Locate the cell with the specified text and output its [x, y] center coordinate. 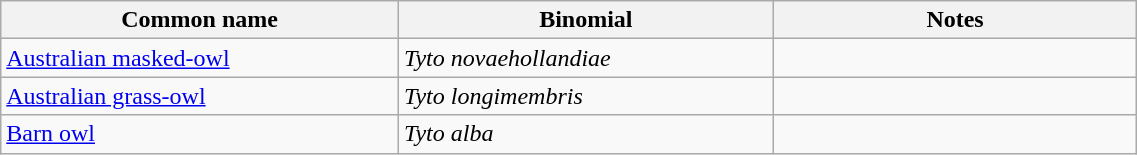
Common name [200, 20]
Australian masked-owl [200, 58]
Notes [955, 20]
Australian grass-owl [200, 96]
Binomial [586, 20]
Tyto alba [586, 134]
Tyto novaehollandiae [586, 58]
Tyto longimembris [586, 96]
Barn owl [200, 134]
